Scan for the cell matching the given text and deliver its (X, Y) coordinate at center. 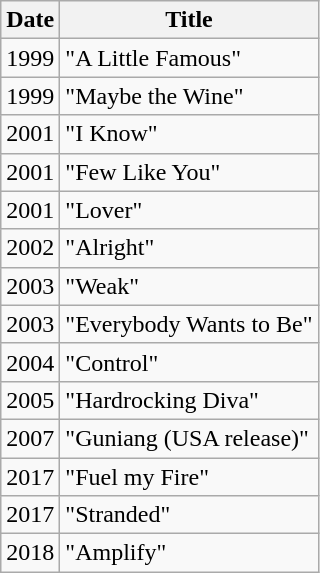
2005 (30, 400)
"Fuel my Fire" (189, 477)
Date (30, 20)
"Hardrocking Diva" (189, 400)
2018 (30, 553)
"Maybe the Wine" (189, 96)
"Few Like You" (189, 172)
"Alright" (189, 248)
"I Know" (189, 134)
"Lover" (189, 210)
"Control" (189, 362)
Title (189, 20)
"Amplify" (189, 553)
"Weak" (189, 286)
2004 (30, 362)
"Stranded" (189, 515)
2002 (30, 248)
"A Little Famous" (189, 58)
"Guniang (USA release)" (189, 438)
2007 (30, 438)
"Everybody Wants to Be" (189, 324)
